Provide the (X, Y) coordinate of the cell's center where the given text is located.  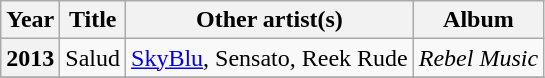
Rebel Music (478, 58)
Album (478, 20)
SkyBlu, Sensato, Reek Rude (270, 58)
Year (30, 20)
Title (93, 20)
Other artist(s) (270, 20)
Salud (93, 58)
2013 (30, 58)
